Detect which cell encompasses the target text, then output its [X, Y] center coordinate. 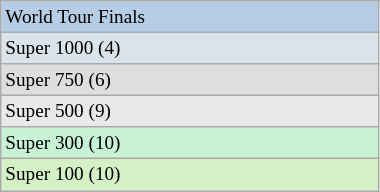
Super 750 (6) [190, 80]
World Tour Finals [190, 17]
Super 100 (10) [190, 175]
Super 500 (9) [190, 111]
Super 300 (10) [190, 143]
Super 1000 (4) [190, 48]
